Return the (x, y) coordinate for the center point of the cell that contains the specified text.  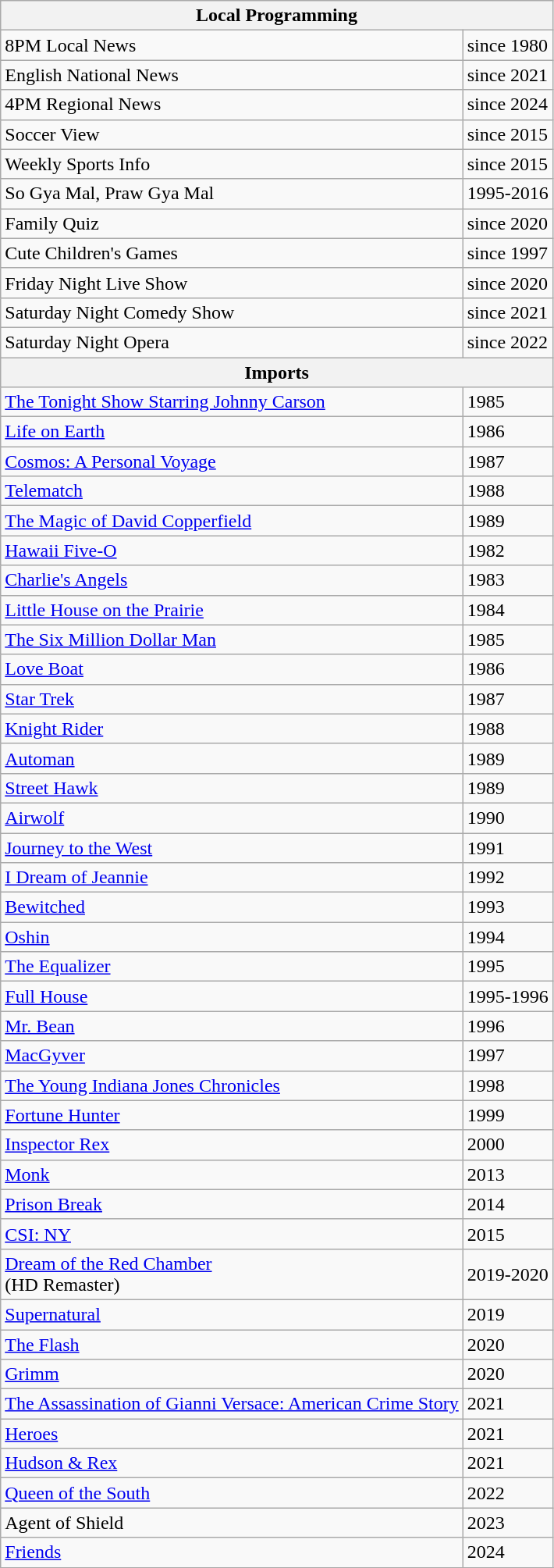
Agent of Shield (232, 1523)
Life on Earth (232, 432)
Queen of the South (232, 1493)
1991 (507, 847)
CSI: NY (232, 1234)
Charlie's Angels (232, 580)
Fortune Hunter (232, 1115)
Hudson & Rex (232, 1463)
Heroes (232, 1434)
2019-2020 (507, 1274)
Saturday Night Comedy Show (232, 312)
Full House (232, 996)
Prison Break (232, 1204)
1992 (507, 878)
1994 (507, 937)
The Equalizer (232, 967)
Oshin (232, 937)
1990 (507, 818)
Hawaii Five-O (232, 551)
The Tonight Show Starring Johnny Carson (232, 402)
English National News (232, 75)
Star Trek (232, 699)
1995-1996 (507, 996)
since 2022 (507, 342)
Cute Children's Games (232, 253)
The Assassination of Gianni Versace: American Crime Story (232, 1404)
1999 (507, 1115)
Inspector Rex (232, 1145)
1998 (507, 1085)
since 1997 (507, 253)
Soccer View (232, 134)
2014 (507, 1204)
since 1980 (507, 45)
The Young Indiana Jones Chronicles (232, 1085)
Grimm (232, 1374)
Local Programming (277, 16)
I Dream of Jeannie (232, 878)
Journey to the West (232, 847)
Little House on the Prairie (232, 610)
Friends (232, 1552)
Love Boat (232, 669)
Weekly Sports Info (232, 164)
2019 (507, 1314)
Dream of the Red Chamber (HD Remaster) (232, 1274)
2013 (507, 1174)
1995-2016 (507, 194)
1983 (507, 580)
2023 (507, 1523)
Mr. Bean (232, 1026)
8PM Local News (232, 45)
Family Quiz (232, 223)
Supernatural (232, 1314)
1984 (507, 610)
So Gya Mal, Praw Gya Mal (232, 194)
The Flash (232, 1344)
Telematch (232, 491)
since 2024 (507, 105)
1996 (507, 1026)
The Six Million Dollar Man (232, 640)
2022 (507, 1493)
1982 (507, 551)
Saturday Night Opera (232, 342)
Knight Rider (232, 729)
The Magic of David Copperfield (232, 521)
Imports (277, 372)
1997 (507, 1056)
Cosmos: A Personal Voyage (232, 461)
1995 (507, 967)
Street Hawk (232, 788)
2015 (507, 1234)
4PM Regional News (232, 105)
Airwolf (232, 818)
1993 (507, 907)
Automan (232, 758)
Friday Night Live Show (232, 283)
MacGyver (232, 1056)
2000 (507, 1145)
Monk (232, 1174)
2024 (507, 1552)
Bewitched (232, 907)
